From the cell containing the given text, extract its center point as [x, y] coordinate. 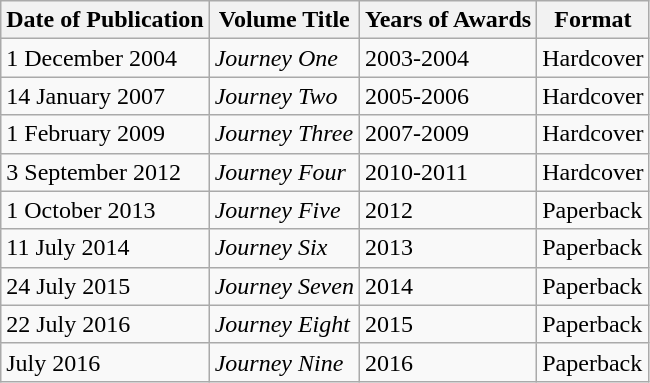
Journey Three [284, 134]
2014 [448, 286]
Journey Two [284, 96]
11 July 2014 [105, 248]
Volume Title [284, 20]
July 2016 [105, 362]
2013 [448, 248]
1 October 2013 [105, 210]
Journey Five [284, 210]
2003-2004 [448, 58]
2015 [448, 324]
Journey Eight [284, 324]
22 July 2016 [105, 324]
24 July 2015 [105, 286]
Journey Six [284, 248]
2005-2006 [448, 96]
Journey Four [284, 172]
1 December 2004 [105, 58]
3 September 2012 [105, 172]
Date of Publication [105, 20]
2012 [448, 210]
Journey Seven [284, 286]
2007-2009 [448, 134]
2010-2011 [448, 172]
Journey Nine [284, 362]
Journey One [284, 58]
Format [593, 20]
14 January 2007 [105, 96]
2016 [448, 362]
1 February 2009 [105, 134]
Years of Awards [448, 20]
